Identify which cell holds the provided text, then report its [x, y] central coordinate. 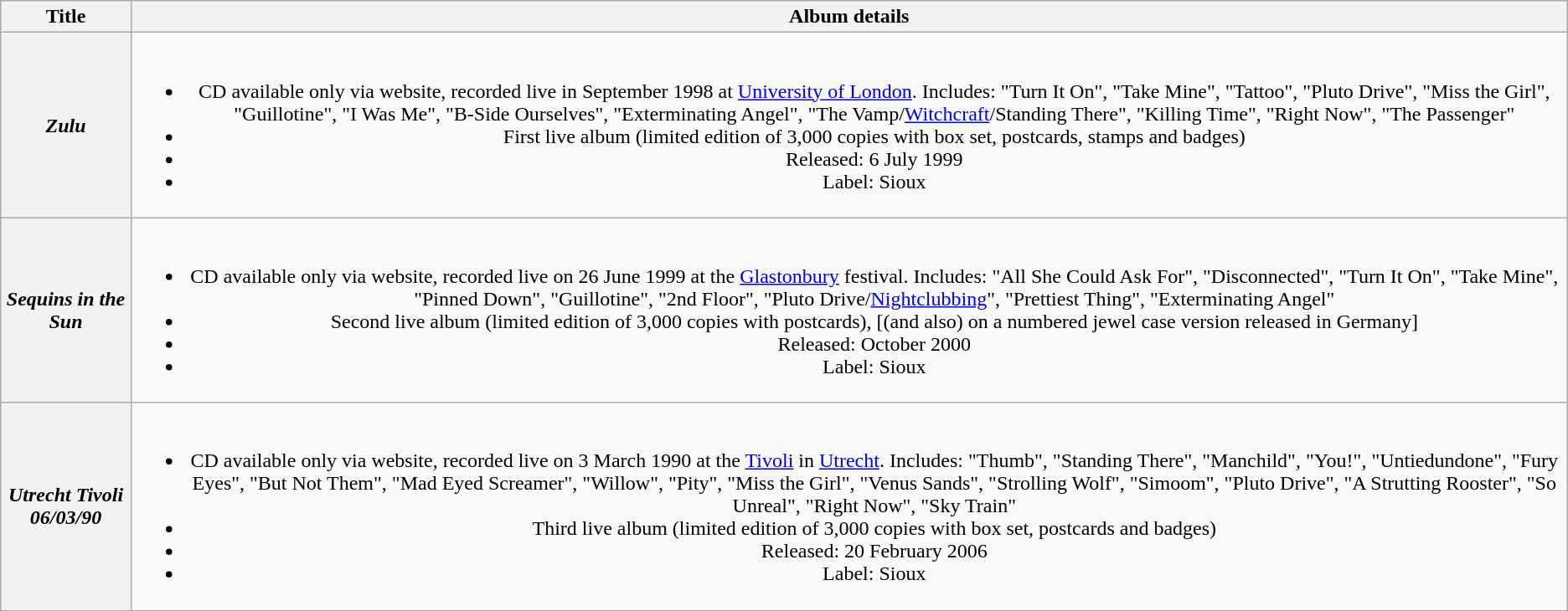
Zulu [66, 126]
Title [66, 17]
Utrecht Tivoli 06/03/90 [66, 506]
Sequins in the Sun [66, 310]
Album details [849, 17]
